Pinpoint the cell where the given text exists, returning its [X, Y] midpoint coordinate. 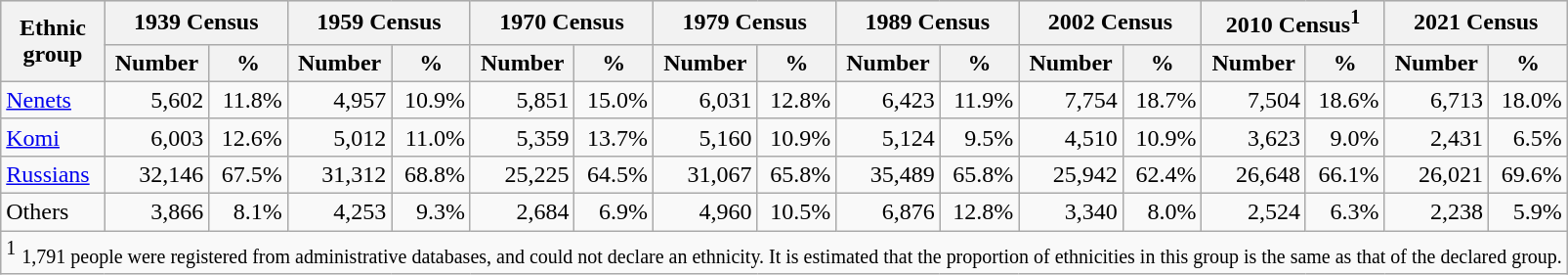
4,957 [339, 100]
25,942 [1071, 174]
5,012 [339, 137]
64.5% [614, 174]
7,754 [1071, 100]
26,648 [1253, 174]
5,124 [888, 137]
4,960 [705, 212]
2002 Census [1110, 23]
5.9% [1528, 212]
9.5% [979, 137]
9.0% [1344, 137]
1979 Census [744, 23]
3,623 [1253, 137]
8.1% [248, 212]
69.6% [1528, 174]
3,866 [156, 212]
6,876 [888, 212]
Nenets [53, 100]
2,431 [1436, 137]
6,003 [156, 137]
1959 Census [379, 23]
31,067 [705, 174]
5,851 [522, 100]
8.0% [1163, 212]
12.6% [248, 137]
Komi [53, 137]
2,524 [1253, 212]
7,504 [1253, 100]
26,021 [1436, 174]
3,340 [1071, 212]
11.9% [979, 100]
18.6% [1344, 100]
6,423 [888, 100]
35,489 [888, 174]
1939 Census [195, 23]
66.1% [1344, 174]
18.0% [1528, 100]
11.0% [432, 137]
6,031 [705, 100]
10.5% [797, 212]
2021 Census [1475, 23]
32,146 [156, 174]
25,225 [522, 174]
Others [53, 212]
5,359 [522, 137]
67.5% [248, 174]
Russians [53, 174]
9.3% [432, 212]
6,713 [1436, 100]
6.9% [614, 212]
5,160 [705, 137]
18.7% [1163, 100]
13.7% [614, 137]
5,602 [156, 100]
2,238 [1436, 212]
6.5% [1528, 137]
68.8% [432, 174]
2010 Census1 [1293, 23]
31,312 [339, 174]
4,510 [1071, 137]
2,684 [522, 212]
Ethnicgroup [53, 41]
15.0% [614, 100]
1970 Census [561, 23]
62.4% [1163, 174]
11.8% [248, 100]
4,253 [339, 212]
6.3% [1344, 212]
1989 Census [928, 23]
